Identify which cell holds the provided text, then report its [x, y] central coordinate. 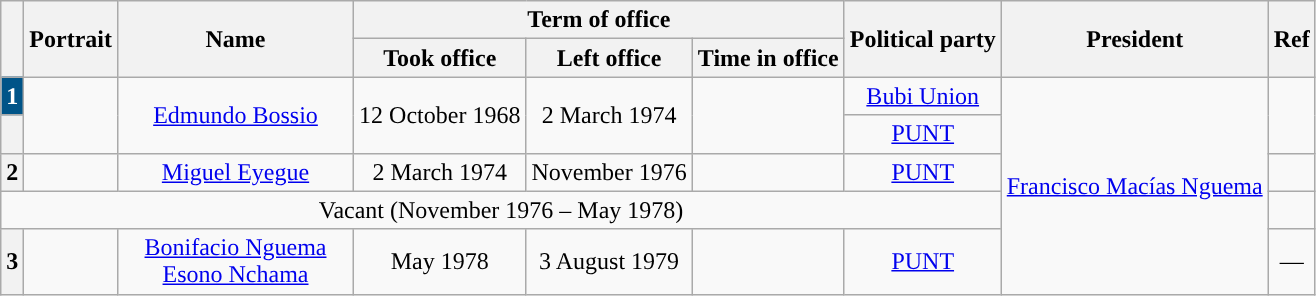
May 1978 [440, 262]
3 [12, 262]
President [1134, 39]
Francisco Macías Nguema [1134, 186]
Portrait [71, 39]
November 1976 [609, 172]
Term of office [600, 20]
2 [12, 172]
Political party [922, 39]
Bubi Union [922, 96]
Time in office [768, 58]
Took office [440, 58]
Vacant (November 1976 – May 1978) [501, 210]
Miguel Eyegue [235, 172]
3 August 1979 [609, 262]
Name [235, 39]
1 [12, 96]
Bonifacio Nguema Esono Nchama [235, 262]
Ref [1292, 39]
Left office [609, 58]
— [1292, 262]
12 October 1968 [440, 115]
Edmundo Bossio [235, 115]
